Scan for the cell matching the given text and deliver its (x, y) coordinate at center. 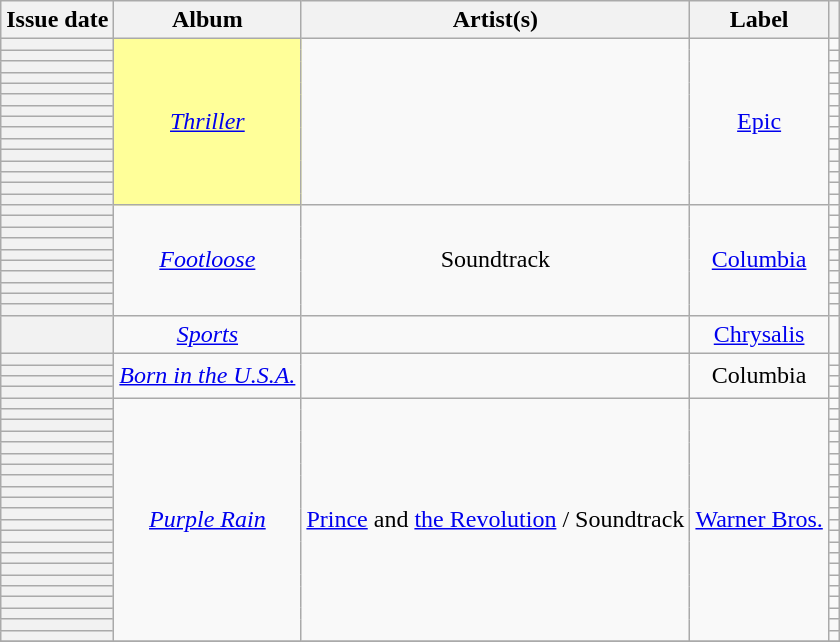
Chrysalis (759, 334)
Label (759, 20)
Epic (759, 122)
Sports (208, 334)
Soundtrack (496, 260)
Footloose (208, 260)
Issue date (58, 20)
Album (208, 20)
Artist(s) (496, 20)
Thriller (208, 122)
Born in the U.S.A. (208, 375)
Prince and the Revolution / Soundtrack (496, 520)
Purple Rain (208, 520)
Warner Bros. (759, 520)
